Return [X, Y] of the center of cell containing provided text 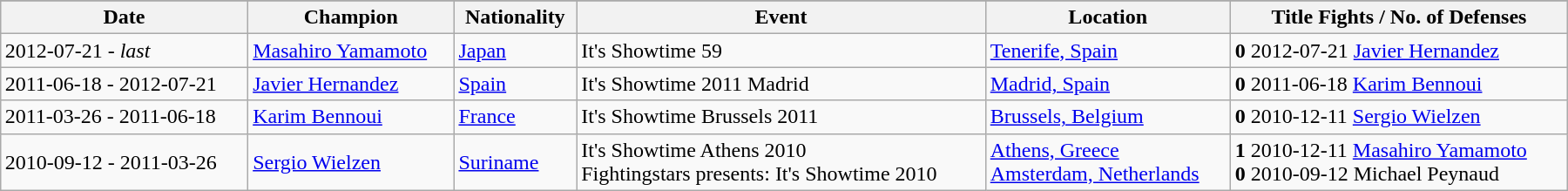
It's Showtime 59 [781, 51]
Location [1108, 17]
Tenerife, Spain [1108, 51]
Nationality [516, 17]
Spain [516, 84]
Japan [516, 51]
2012-07-21 - last [124, 51]
Title Fights / No. of Defenses [1399, 17]
1 2010-12-11 Masahiro Yamamoto 0 2010-09-12 Michael Peynaud [1399, 162]
2011-03-26 - 2011-06-18 [124, 117]
Athens, GreeceAmsterdam, Netherlands [1108, 162]
Champion [351, 17]
2010-09-12 - 2011-03-26 [124, 162]
Event [781, 17]
It's Showtime 2011 Madrid [781, 84]
Brussels, Belgium [1108, 117]
Date [124, 17]
Javier Hernandez [351, 84]
France [516, 117]
0 2011-06-18 Karim Bennoui [1399, 84]
Masahiro Yamamoto [351, 51]
Madrid, Spain [1108, 84]
0 2012-07-21 Javier Hernandez [1399, 51]
It's Showtime Brussels 2011 [781, 117]
0 2010-12-11 Sergio Wielzen [1399, 117]
2011-06-18 - 2012-07-21 [124, 84]
Suriname [516, 162]
Sergio Wielzen [351, 162]
It's Showtime Athens 2010 Fightingstars presents: It's Showtime 2010 [781, 162]
Karim Bennoui [351, 117]
